Detect which cell encompasses the target text, then output its [x, y] center coordinate. 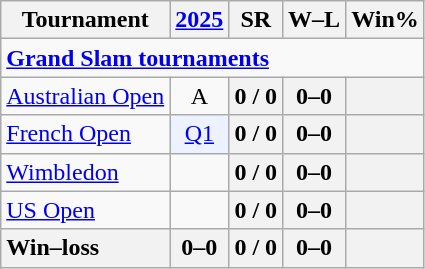
Q1 [200, 134]
W–L [314, 20]
A [200, 96]
Grand Slam tournaments [213, 58]
Wimbledon [86, 172]
US Open [86, 210]
Australian Open [86, 96]
Win–loss [86, 248]
SR [256, 20]
Win% [386, 20]
Tournament [86, 20]
2025 [200, 20]
French Open [86, 134]
